Return (X, Y) of the center of cell containing provided text 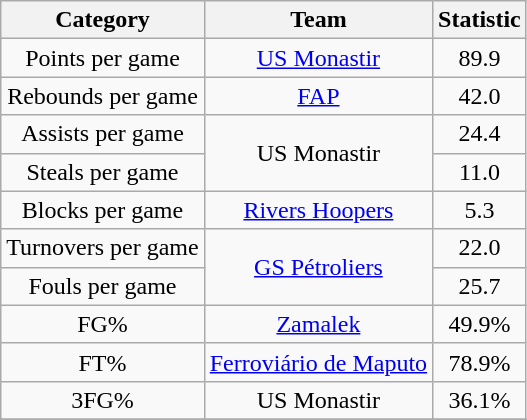
FG% (102, 324)
42.0 (480, 96)
3FG% (102, 400)
25.7 (480, 286)
78.9% (480, 362)
5.3 (480, 210)
24.4 (480, 134)
Zamalek (318, 324)
22.0 (480, 248)
GS Pétroliers (318, 267)
Turnovers per game (102, 248)
Statistic (480, 20)
Steals per game (102, 172)
89.9 (480, 58)
Rivers Hoopers (318, 210)
Assists per game (102, 134)
Fouls per game (102, 286)
Rebounds per game (102, 96)
36.1% (480, 400)
Ferroviário de Maputo (318, 362)
FT% (102, 362)
Category (102, 20)
Blocks per game (102, 210)
11.0 (480, 172)
FAP (318, 96)
Team (318, 20)
49.9% (480, 324)
Points per game (102, 58)
